Return the (x, y) coordinate for the center point of the cell that contains the specified text.  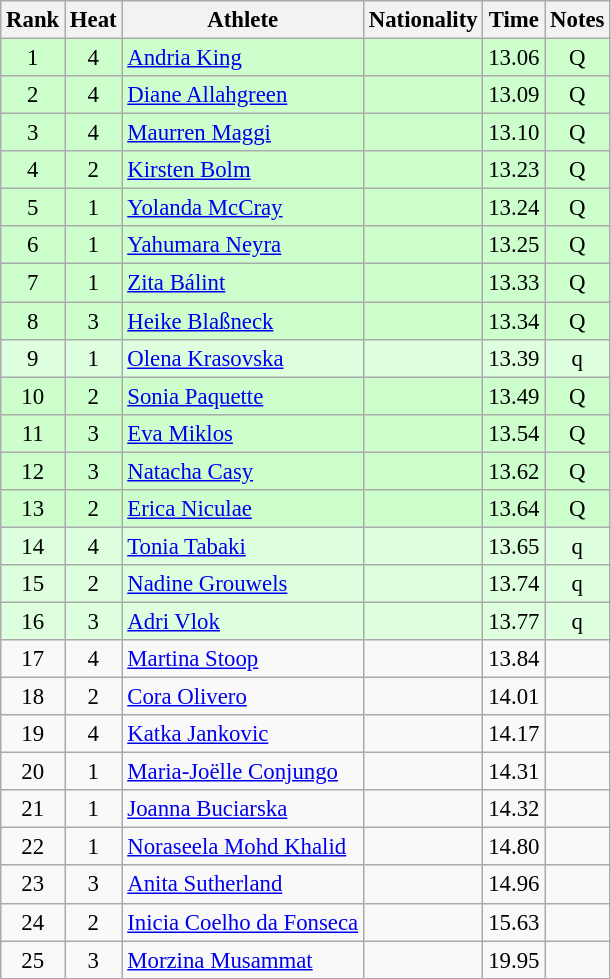
14.17 (514, 734)
14.80 (514, 847)
13.54 (514, 433)
13.39 (514, 358)
Athlete (243, 20)
6 (33, 245)
Natacha Casy (243, 471)
Maria-Joëlle Conjungo (243, 772)
25 (33, 960)
14.01 (514, 697)
13.62 (514, 471)
9 (33, 358)
Time (514, 20)
Yahumara Neyra (243, 245)
20 (33, 772)
Katka Jankovic (243, 734)
11 (33, 433)
18 (33, 697)
Erica Niculae (243, 509)
13.06 (514, 58)
5 (33, 208)
Maurren Maggi (243, 133)
14.31 (514, 772)
19 (33, 734)
13.24 (514, 208)
19.95 (514, 960)
12 (33, 471)
Morzina Musammat (243, 960)
Heat (94, 20)
Inicia Coelho da Fonseca (243, 922)
13.33 (514, 283)
22 (33, 847)
Zita Bálint (243, 283)
13.74 (514, 584)
15.63 (514, 922)
13.84 (514, 659)
Nationality (422, 20)
Martina Stoop (243, 659)
13.09 (514, 95)
13.34 (514, 321)
14.32 (514, 809)
23 (33, 885)
Kirsten Bolm (243, 170)
Rank (33, 20)
Eva Miklos (243, 433)
13.10 (514, 133)
Anita Sutherland (243, 885)
21 (33, 809)
Noraseela Mohd Khalid (243, 847)
Cora Olivero (243, 697)
10 (33, 396)
13.64 (514, 509)
Yolanda McCray (243, 208)
24 (33, 922)
8 (33, 321)
13.65 (514, 546)
Joanna Buciarska (243, 809)
Andria King (243, 58)
13.77 (514, 621)
7 (33, 283)
16 (33, 621)
13 (33, 509)
Adri Vlok (243, 621)
14.96 (514, 885)
14 (33, 546)
Heike Blaßneck (243, 321)
13.23 (514, 170)
Nadine Grouwels (243, 584)
13.49 (514, 396)
Olena Krasovska (243, 358)
Diane Allahgreen (243, 95)
13.25 (514, 245)
Notes (578, 20)
Sonia Paquette (243, 396)
Tonia Tabaki (243, 546)
17 (33, 659)
15 (33, 584)
